Pinpoint the cell where the given text exists, returning its (X, Y) midpoint coordinate. 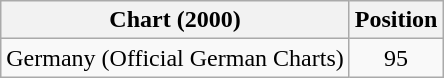
95 (396, 58)
Position (396, 20)
Germany (Official German Charts) (175, 58)
Chart (2000) (175, 20)
